For the text-containing cell, return its midpoint in (x, y) coordinate format. 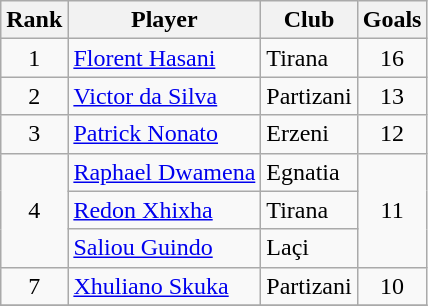
Goals (392, 20)
16 (392, 58)
3 (34, 134)
7 (34, 286)
Victor da Silva (164, 96)
Raphael Dwamena (164, 172)
Club (309, 20)
Florent Hasani (164, 58)
2 (34, 96)
Saliou Guindo (164, 248)
10 (392, 286)
4 (34, 210)
Redon Xhixha (164, 210)
12 (392, 134)
13 (392, 96)
Rank (34, 20)
Egnatia (309, 172)
Erzeni (309, 134)
Laçi (309, 248)
Player (164, 20)
11 (392, 210)
Xhuliano Skuka (164, 286)
1 (34, 58)
Patrick Nonato (164, 134)
